Return the (x, y) coordinate for the center point of the cell that contains the specified text.  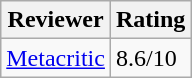
8.6/10 (150, 58)
Rating (150, 20)
Reviewer (56, 20)
Metacritic (56, 58)
